Scan for the cell matching the given text and deliver its [X, Y] coordinate at center. 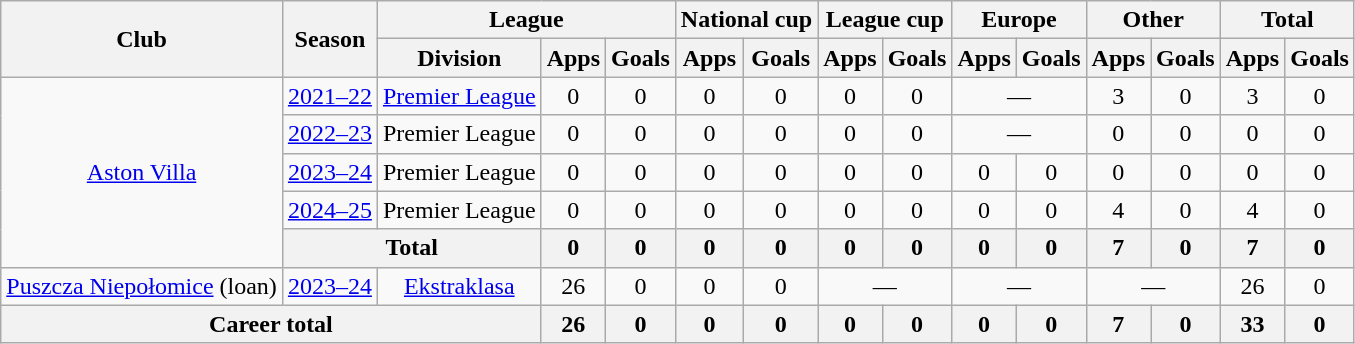
Aston Villa [142, 172]
33 [1252, 324]
Other [1153, 20]
2022–23 [330, 134]
Division [459, 58]
League cup [885, 20]
2021–22 [330, 96]
League [526, 20]
Europe [1019, 20]
2024–25 [330, 210]
Season [330, 39]
Puszcza Niepołomice (loan) [142, 286]
Club [142, 39]
National cup [746, 20]
Career total [271, 324]
Ekstraklasa [459, 286]
